Identify which cell holds the provided text, then report its [X, Y] central coordinate. 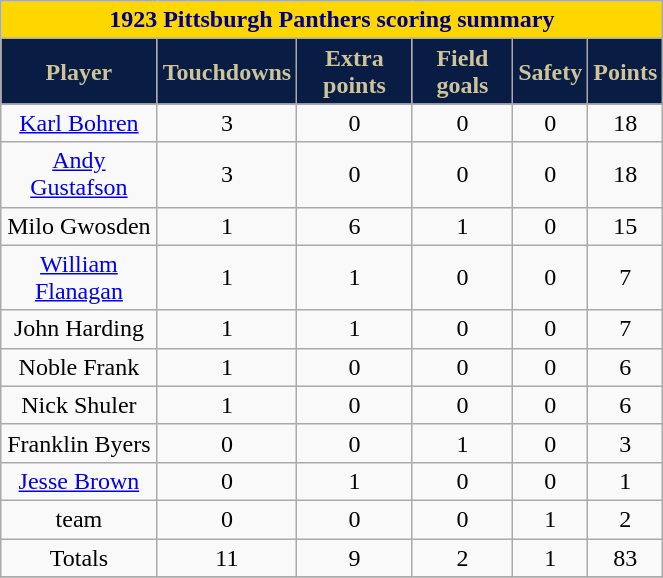
Safety [550, 72]
Jesse Brown [79, 481]
John Harding [79, 329]
Noble Frank [79, 367]
1923 Pittsburgh Panthers scoring summary [332, 20]
team [79, 519]
Touchdowns [227, 72]
Extra points [354, 72]
Player [79, 72]
Points [626, 72]
Field goals [462, 72]
Karl Bohren [79, 123]
William Flanagan [79, 278]
Nick Shuler [79, 405]
15 [626, 226]
Totals [79, 557]
9 [354, 557]
Andy Gustafson [79, 174]
83 [626, 557]
Milo Gwosden [79, 226]
Franklin Byers [79, 443]
11 [227, 557]
